Identify which cell holds the provided text, then report its [X, Y] central coordinate. 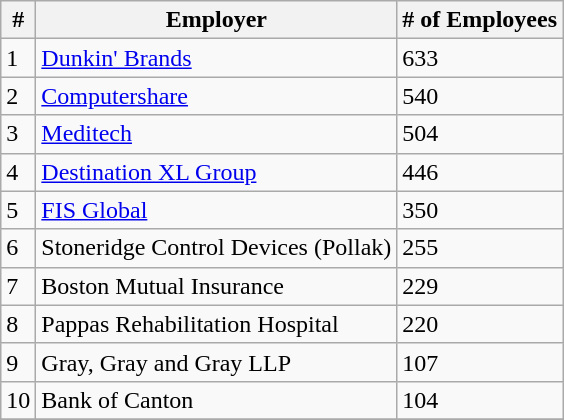
255 [480, 248]
504 [480, 134]
6 [18, 248]
8 [18, 324]
Pappas Rehabilitation Hospital [216, 324]
104 [480, 400]
220 [480, 324]
229 [480, 286]
9 [18, 362]
540 [480, 96]
350 [480, 210]
Bank of Canton [216, 400]
Dunkin' Brands [216, 58]
633 [480, 58]
Employer [216, 20]
Computershare [216, 96]
# of Employees [480, 20]
Destination XL Group [216, 172]
Meditech [216, 134]
3 [18, 134]
# [18, 20]
1 [18, 58]
7 [18, 286]
5 [18, 210]
446 [480, 172]
Stoneridge Control Devices (Pollak) [216, 248]
Gray, Gray and Gray LLP [216, 362]
Boston Mutual Insurance [216, 286]
4 [18, 172]
10 [18, 400]
2 [18, 96]
107 [480, 362]
FIS Global [216, 210]
